For the text-containing cell, return its midpoint in [X, Y] coordinate format. 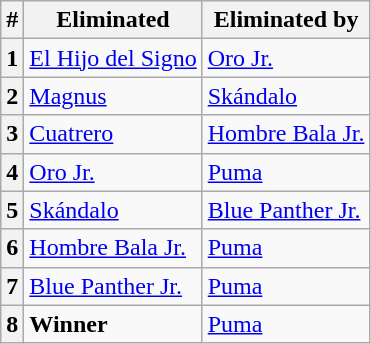
6 [12, 248]
8 [12, 324]
Cuatrero [113, 134]
# [12, 20]
Magnus [113, 96]
El Hijo del Signo [113, 58]
Winner [113, 324]
Eliminated [113, 20]
1 [12, 58]
5 [12, 210]
7 [12, 286]
4 [12, 172]
3 [12, 134]
2 [12, 96]
Eliminated by [286, 20]
